Output the (X, Y) coordinate of the center of the cell containing the given text.  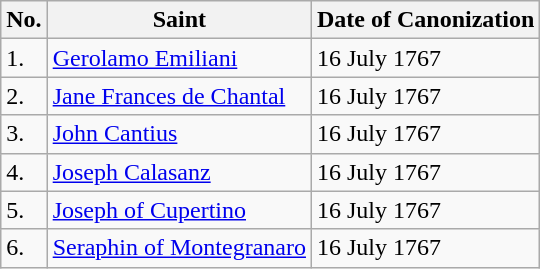
2. (24, 96)
1. (24, 58)
Saint (179, 20)
Joseph Calasanz (179, 172)
5. (24, 210)
Gerolamo Emiliani (179, 58)
Joseph of Cupertino (179, 210)
Jane Frances de Chantal (179, 96)
Seraphin of Montegranaro (179, 248)
John Cantius (179, 134)
3. (24, 134)
4. (24, 172)
No. (24, 20)
Date of Canonization (425, 20)
6. (24, 248)
